Locate the cell with the specified text and output its [X, Y] center coordinate. 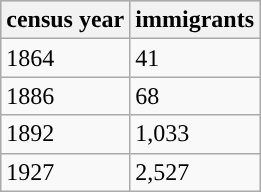
2,527 [195, 172]
1,033 [195, 134]
1864 [66, 58]
41 [195, 58]
census year [66, 20]
1886 [66, 96]
1892 [66, 134]
immigrants [195, 20]
68 [195, 96]
1927 [66, 172]
